Pinpoint the cell where the given text exists, returning its [x, y] midpoint coordinate. 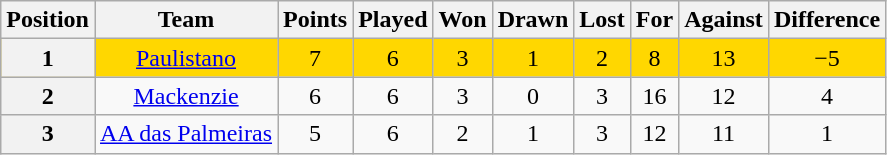
Points [316, 20]
8 [654, 58]
For [654, 20]
Won [462, 20]
Team [186, 20]
Mackenzie [186, 96]
7 [316, 58]
Played [393, 20]
Against [724, 20]
Position [48, 20]
4 [826, 96]
13 [724, 58]
Drawn [533, 20]
5 [316, 134]
Paulistano [186, 58]
0 [533, 96]
AA das Palmeiras [186, 134]
16 [654, 96]
Difference [826, 20]
−5 [826, 58]
11 [724, 134]
Lost [602, 20]
